Search for the cell housing the specified text and yield its (X, Y) center coordinate. 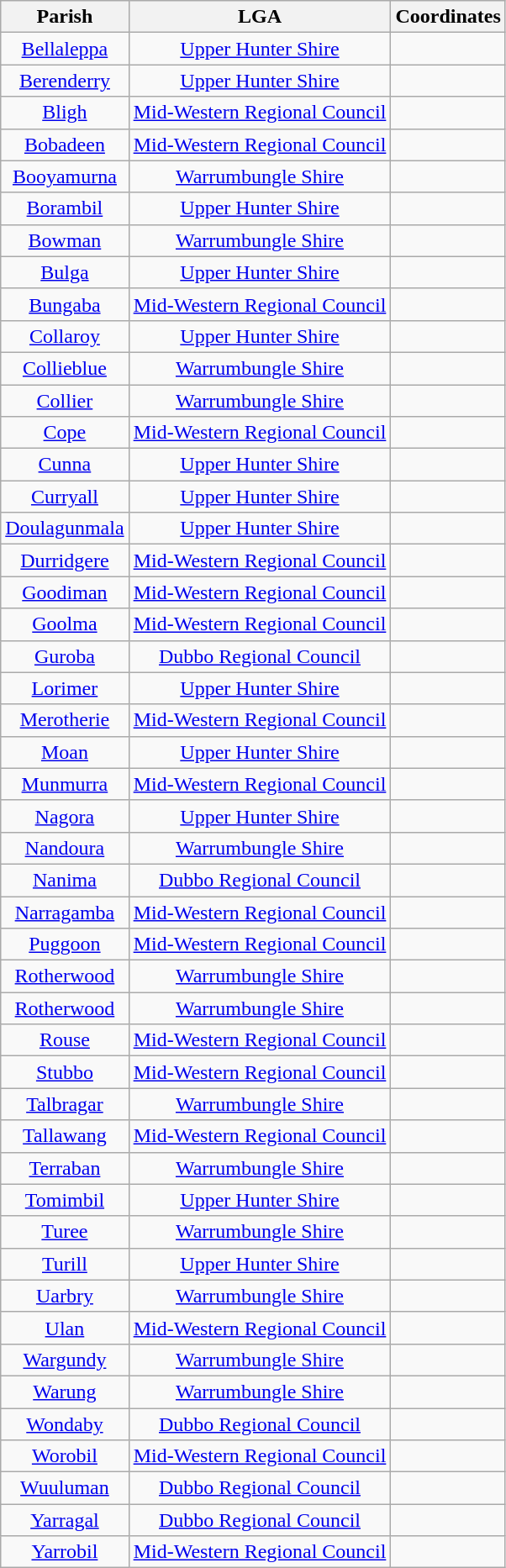
Goodiman (65, 592)
Cunna (65, 465)
Rouse (65, 1040)
Cope (65, 433)
Booyamurna (65, 176)
LGA (260, 17)
Bungaba (65, 304)
Nanima (65, 880)
Doulagunmala (65, 529)
Bligh (65, 113)
Munmurra (65, 784)
Durridgere (65, 560)
Wuuluman (65, 1488)
Turee (65, 1232)
Yarrobil (65, 1552)
Borambil (65, 208)
Bowman (65, 240)
Collier (65, 401)
Ulan (65, 1328)
Yarragal (65, 1520)
Parish (65, 17)
Lorimer (65, 688)
Curryall (65, 497)
Coordinates (448, 17)
Narragamba (65, 912)
Wargundy (65, 1360)
Nagora (65, 816)
Nandoura (65, 848)
Berenderry (65, 81)
Talbragar (65, 1104)
Terraban (65, 1168)
Bobadeen (65, 145)
Guroba (65, 656)
Goolma (65, 624)
Tomimbil (65, 1200)
Moan (65, 752)
Bellaleppa (65, 49)
Uarbry (65, 1296)
Merotherie (65, 720)
Turill (65, 1264)
Collaroy (65, 336)
Bulga (65, 272)
Tallawang (65, 1136)
Worobil (65, 1456)
Wondaby (65, 1424)
Puggoon (65, 944)
Stubbo (65, 1072)
Warung (65, 1392)
Collieblue (65, 368)
